Pinpoint the cell where the given text exists, returning its (X, Y) midpoint coordinate. 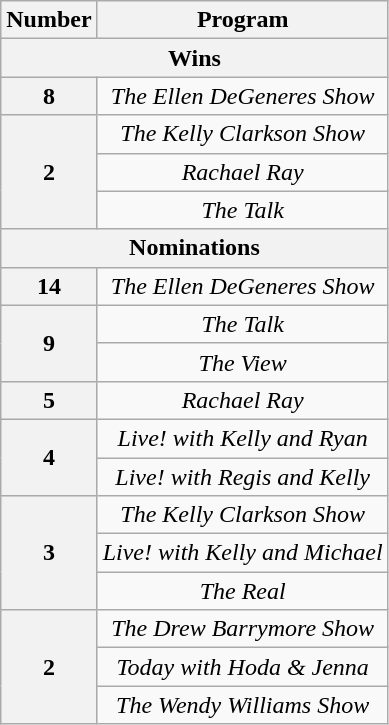
The Wendy Williams Show (242, 705)
14 (49, 286)
Nominations (194, 248)
9 (49, 343)
3 (49, 553)
5 (49, 400)
Live! with Kelly and Michael (242, 553)
Number (49, 20)
8 (49, 96)
4 (49, 457)
The Real (242, 591)
The Drew Barrymore Show (242, 629)
Program (242, 20)
The View (242, 362)
Live! with Kelly and Ryan (242, 438)
Wins (194, 58)
Today with Hoda & Jenna (242, 667)
Live! with Regis and Kelly (242, 477)
